Locate the cell with the specified text and output its (x, y) center coordinate. 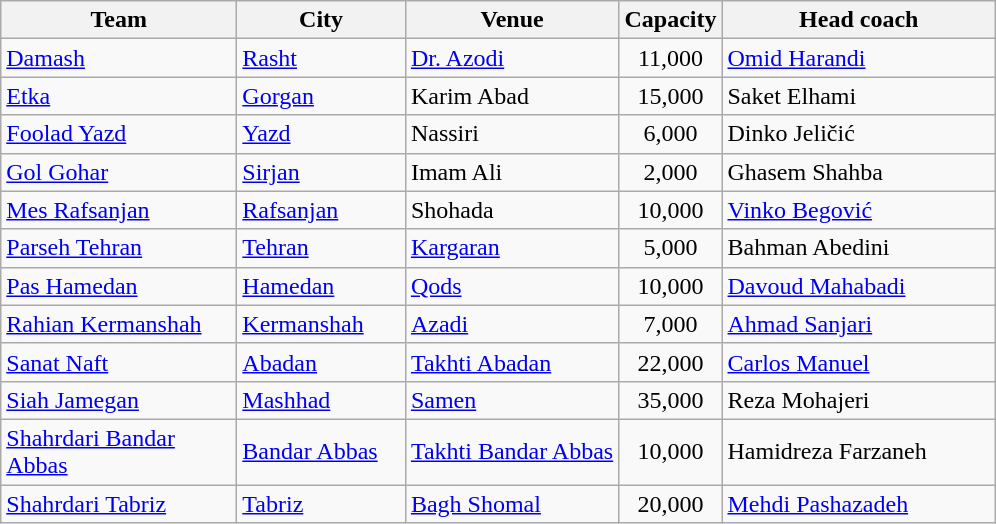
7,000 (670, 324)
Takhti Bandar Abbas (512, 452)
Mehdi Pashazadeh (859, 503)
Shahrdari Bandar Abbas (119, 452)
Shahrdari Tabriz (119, 503)
11,000 (670, 58)
Kargaran (512, 248)
Rasht (322, 58)
Gol Gohar (119, 172)
Tabriz (322, 503)
Nassiri (512, 134)
Reza Mohajeri (859, 400)
Omid Harandi (859, 58)
Abadan (322, 362)
Vinko Begović (859, 210)
Etka (119, 96)
Qods (512, 286)
Rafsanjan (322, 210)
Sirjan (322, 172)
2,000 (670, 172)
Pas Hamedan (119, 286)
22,000 (670, 362)
Head coach (859, 20)
Team (119, 20)
Dr. Azodi (512, 58)
35,000 (670, 400)
15,000 (670, 96)
Mes Rafsanjan (119, 210)
Capacity (670, 20)
Rahian Kermanshah (119, 324)
Venue (512, 20)
Saket Elhami (859, 96)
Shohada (512, 210)
Yazd (322, 134)
Carlos Manuel (859, 362)
6,000 (670, 134)
5,000 (670, 248)
Samen (512, 400)
Bahman Abedini (859, 248)
Hamedan (322, 286)
Bandar Abbas (322, 452)
Sanat Naft (119, 362)
Ahmad Sanjari (859, 324)
Foolad Yazd (119, 134)
Karim Abad (512, 96)
Mashhad (322, 400)
Takhti Abadan (512, 362)
Gorgan (322, 96)
Hamidreza Farzaneh (859, 452)
Tehran (322, 248)
Ghasem Shahba (859, 172)
Siah Jamegan (119, 400)
Bagh Shomal (512, 503)
Kermanshah (322, 324)
Dinko Jeličić (859, 134)
Imam Ali (512, 172)
Davoud Mahabadi (859, 286)
City (322, 20)
Damash (119, 58)
20,000 (670, 503)
Parseh Tehran (119, 248)
Azadi (512, 324)
